Determine the (x, y) coordinate at the center of the cell enclosing the given text.  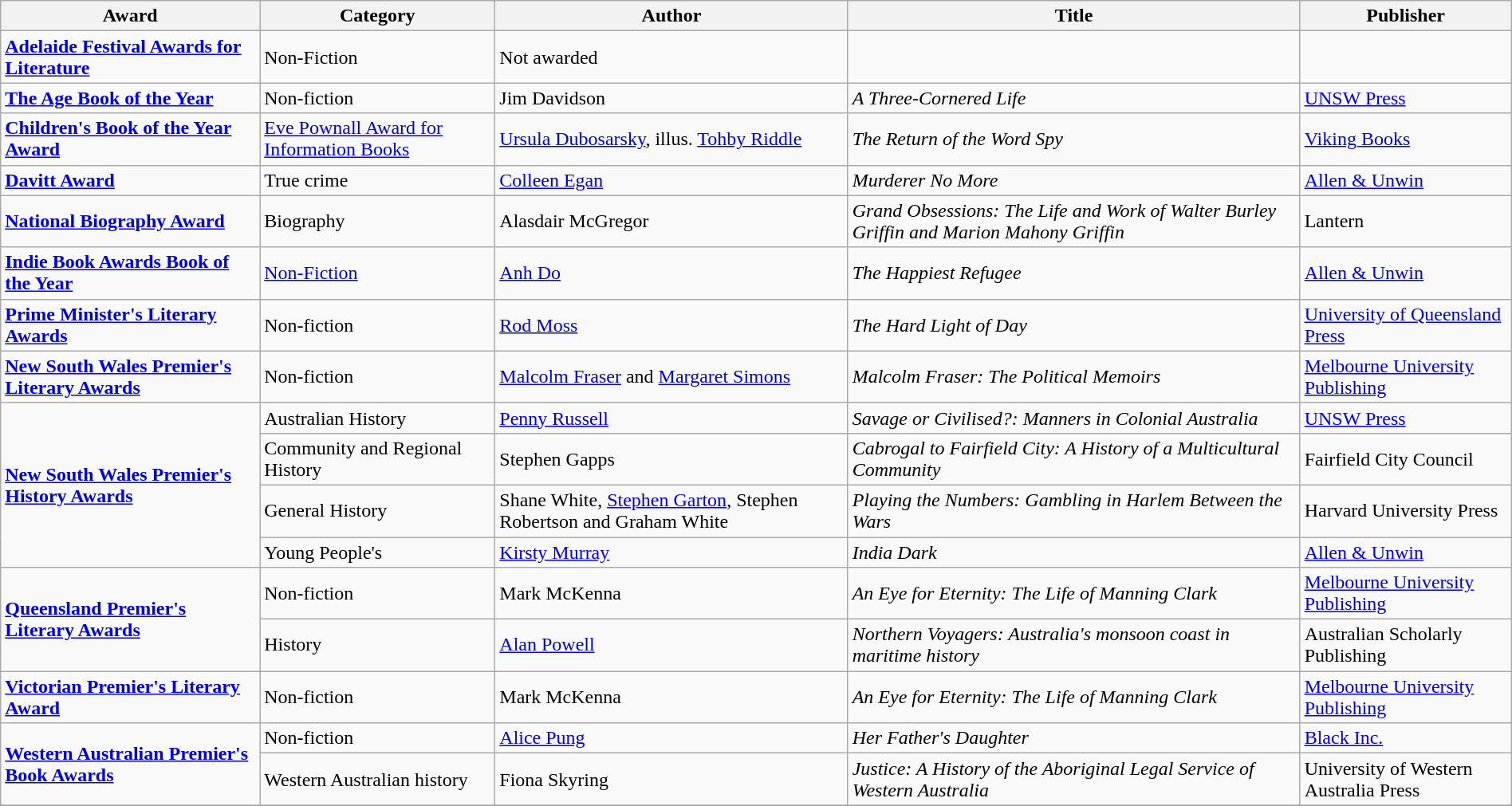
History (378, 646)
Murderer No More (1073, 180)
Penny Russell (671, 418)
Malcolm Fraser and Margaret Simons (671, 376)
True crime (378, 180)
New South Wales Premier's History Awards (131, 485)
Prime Minister's Literary Awards (131, 325)
National Biography Award (131, 222)
Northern Voyagers: Australia's monsoon coast in maritime history (1073, 646)
University of Western Australia Press (1405, 780)
The Happiest Refugee (1073, 273)
Savage or Civilised?: Manners in Colonial Australia (1073, 418)
Fiona Skyring (671, 780)
Her Father's Daughter (1073, 738)
Cabrogal to Fairfield City: A History of a Multicultural Community (1073, 459)
Viking Books (1405, 139)
Shane White, Stephen Garton, Stephen Robertson and Graham White (671, 510)
Award (131, 16)
Stephen Gapps (671, 459)
Victorian Premier's Literary Award (131, 697)
Black Inc. (1405, 738)
Alan Powell (671, 646)
Fairfield City Council (1405, 459)
Anh Do (671, 273)
Biography (378, 222)
Alasdair McGregor (671, 222)
The Hard Light of Day (1073, 325)
Eve Pownall Award for Information Books (378, 139)
Indie Book Awards Book of the Year (131, 273)
Harvard University Press (1405, 510)
Colleen Egan (671, 180)
Lantern (1405, 222)
Playing the Numbers: Gambling in Harlem Between the Wars (1073, 510)
University of Queensland Press (1405, 325)
Alice Pung (671, 738)
Jim Davidson (671, 98)
New South Wales Premier's Literary Awards (131, 376)
Australian History (378, 418)
Rod Moss (671, 325)
Justice: A History of the Aboriginal Legal Service of Western Australia (1073, 780)
India Dark (1073, 552)
The Age Book of the Year (131, 98)
Western Australian Premier's Book Awards (131, 764)
General History (378, 510)
Category (378, 16)
Not awarded (671, 57)
Author (671, 16)
Grand Obsessions: The Life and Work of Walter Burley Griffin and Marion Mahony Griffin (1073, 222)
Kirsty Murray (671, 552)
Queensland Premier's Literary Awards (131, 619)
Malcolm Fraser: The Political Memoirs (1073, 376)
Australian Scholarly Publishing (1405, 646)
The Return of the Word Spy (1073, 139)
A Three-Cornered Life (1073, 98)
Title (1073, 16)
Publisher (1405, 16)
Davitt Award (131, 180)
Western Australian history (378, 780)
Community and Regional History (378, 459)
Adelaide Festival Awards for Literature (131, 57)
Ursula Dubosarsky, illus. Tohby Riddle (671, 139)
Children's Book of the Year Award (131, 139)
Young People's (378, 552)
